For the text-containing cell, return its midpoint in [x, y] coordinate format. 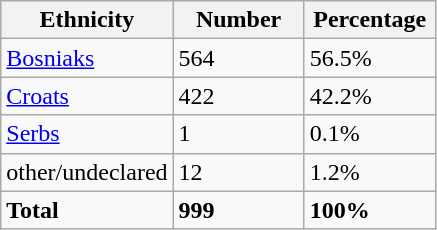
100% [370, 210]
other/undeclared [87, 172]
Serbs [87, 134]
42.2% [370, 96]
Bosniaks [87, 58]
12 [238, 172]
Ethnicity [87, 20]
1 [238, 134]
56.5% [370, 58]
0.1% [370, 134]
Percentage [370, 20]
Number [238, 20]
Croats [87, 96]
564 [238, 58]
Total [87, 210]
1.2% [370, 172]
422 [238, 96]
999 [238, 210]
